Detect which cell encompasses the target text, then output its (x, y) center coordinate. 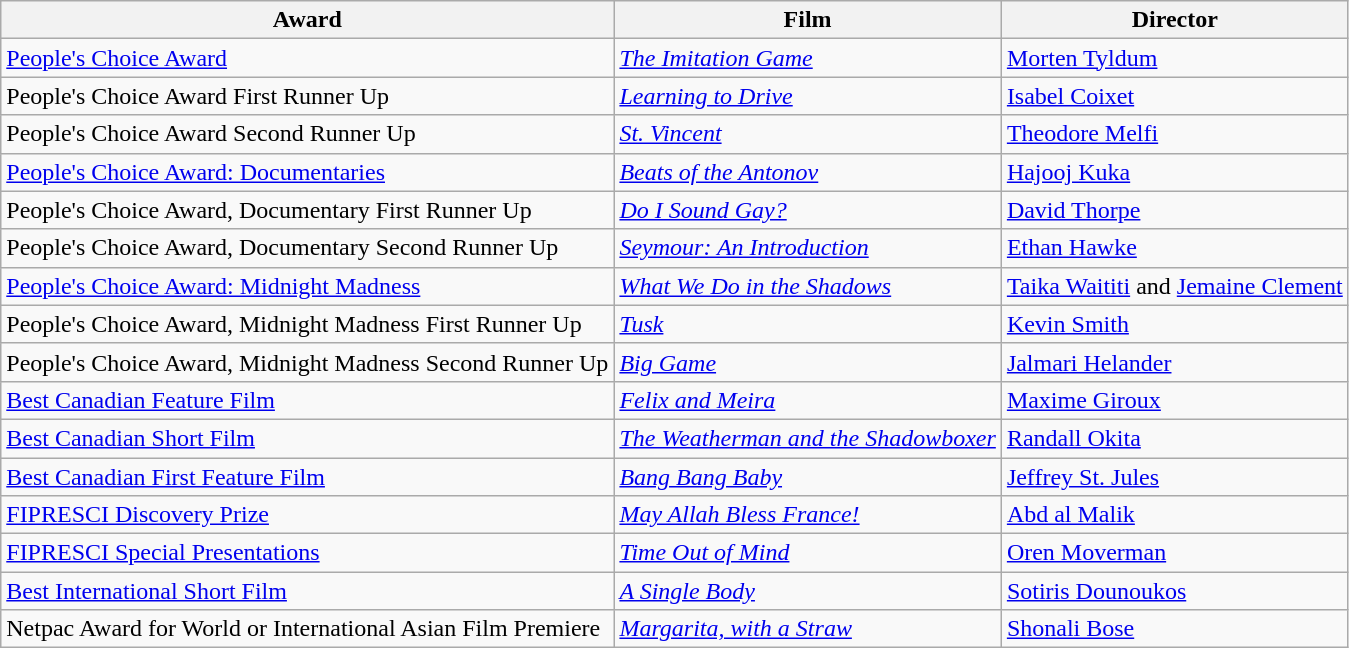
Best Canadian Feature Film (308, 400)
People's Choice Award, Documentary First Runner Up (308, 210)
Jalmari Helander (1174, 362)
Do I Sound Gay? (808, 210)
Morten Tyldum (1174, 58)
David Thorpe (1174, 210)
Beats of the Antonov (808, 172)
Director (1174, 20)
Kevin Smith (1174, 324)
Award (308, 20)
Sotiris Dounoukos (1174, 591)
People's Choice Award First Runner Up (308, 96)
Hajooj Kuka (1174, 172)
People's Choice Award, Midnight Madness First Runner Up (308, 324)
Time Out of Mind (808, 553)
Bang Bang Baby (808, 477)
Isabel Coixet (1174, 96)
Best International Short Film (308, 591)
Theodore Melfi (1174, 134)
Margarita, with a Straw (808, 629)
People's Choice Award: Documentaries (308, 172)
Jeffrey St. Jules (1174, 477)
Abd al Malik (1174, 515)
Oren Moverman (1174, 553)
People's Choice Award, Documentary Second Runner Up (308, 248)
Big Game (808, 362)
Seymour: An Introduction (808, 248)
Tusk (808, 324)
Maxime Giroux (1174, 400)
Shonali Bose (1174, 629)
Learning to Drive (808, 96)
Best Canadian First Feature Film (308, 477)
St. Vincent (808, 134)
Best Canadian Short Film (308, 438)
FIPRESCI Special Presentations (308, 553)
Randall Okita (1174, 438)
Ethan Hawke (1174, 248)
People's Choice Award (308, 58)
May Allah Bless France! (808, 515)
Film (808, 20)
People's Choice Award Second Runner Up (308, 134)
Felix and Meira (808, 400)
People's Choice Award: Midnight Madness (308, 286)
Taika Waititi and Jemaine Clement (1174, 286)
People's Choice Award, Midnight Madness Second Runner Up (308, 362)
What We Do in the Shadows (808, 286)
The Imitation Game (808, 58)
The Weatherman and the Shadowboxer (808, 438)
FIPRESCI Discovery Prize (308, 515)
Netpac Award for World or International Asian Film Premiere (308, 629)
A Single Body (808, 591)
